Determine the [X, Y] coordinate at the center of the cell enclosing the given text.  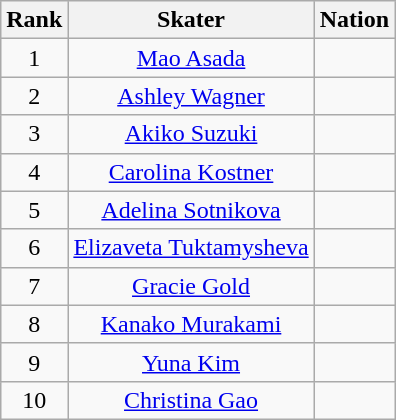
Ashley Wagner [191, 96]
3 [34, 134]
Adelina Sotnikova [191, 210]
Nation [354, 20]
Skater [191, 20]
1 [34, 58]
Carolina Kostner [191, 172]
10 [34, 400]
Christina Gao [191, 400]
9 [34, 362]
5 [34, 210]
Gracie Gold [191, 286]
Elizaveta Tuktamysheva [191, 248]
Akiko Suzuki [191, 134]
Kanako Murakami [191, 324]
8 [34, 324]
2 [34, 96]
Rank [34, 20]
4 [34, 172]
7 [34, 286]
Mao Asada [191, 58]
6 [34, 248]
Yuna Kim [191, 362]
